Identify which cell holds the provided text, then report its [x, y] central coordinate. 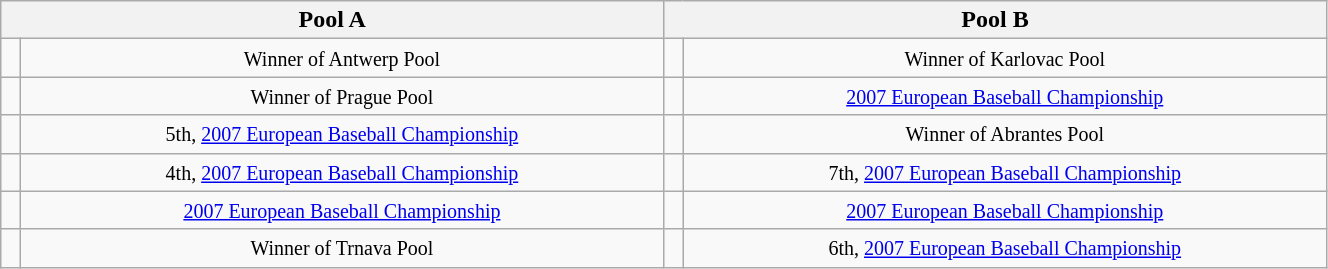
Pool A [332, 20]
Winner of Abrantes Pool [1004, 134]
7th, 2007 European Baseball Championship [1004, 172]
4th, 2007 European Baseball Championship [342, 172]
Winner of Antwerp Pool [342, 58]
Winner of Trnava Pool [342, 248]
Winner of Prague Pool [342, 96]
Pool B [996, 20]
Winner of Karlovac Pool [1004, 58]
5th, 2007 European Baseball Championship [342, 134]
6th, 2007 European Baseball Championship [1004, 248]
